Determine the (X, Y) coordinate at the center of the cell enclosing the given text.  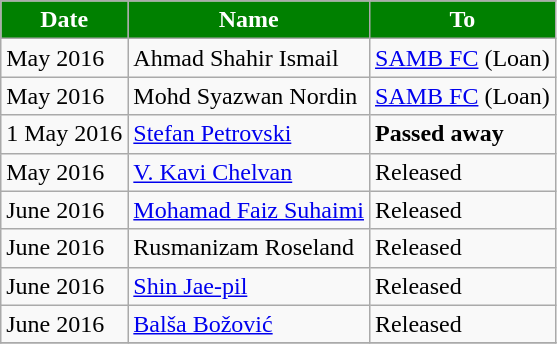
Date (64, 20)
To (463, 20)
Name (249, 20)
Stefan Petrovski (249, 134)
Shin Jae-pil (249, 286)
V. Kavi Chelvan (249, 172)
Balša Božović (249, 324)
Ahmad Shahir Ismail (249, 58)
Rusmanizam Roseland (249, 248)
1 May 2016 (64, 134)
Passed away (463, 134)
Mohd Syazwan Nordin (249, 96)
Mohamad Faiz Suhaimi (249, 210)
